From the cell containing the given text, extract its center point as (X, Y) coordinate. 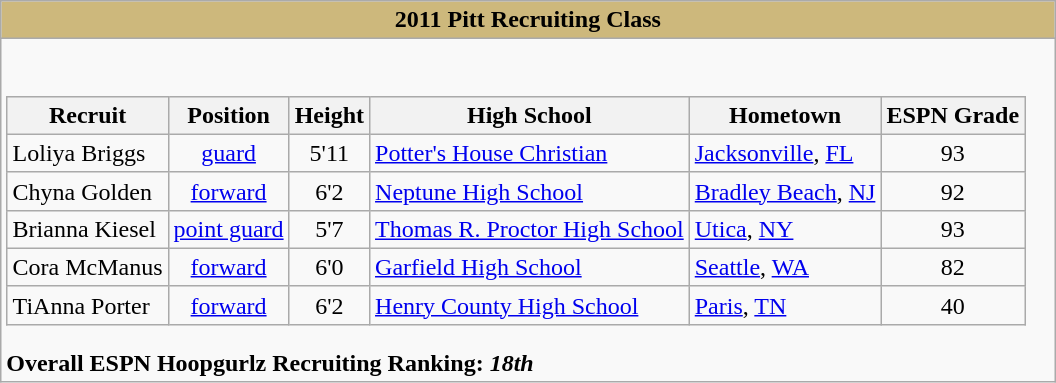
Utica, NY (785, 229)
6'0 (329, 267)
2011 Pitt Recruiting Class (528, 20)
Thomas R. Proctor High School (530, 229)
Height (329, 115)
TiAnna Porter (88, 305)
Jacksonville, FL (785, 153)
Paris, TN (785, 305)
Henry County High School (530, 305)
guard (228, 153)
point guard (228, 229)
Hometown (785, 115)
82 (953, 267)
Neptune High School (530, 191)
Brianna Kiesel (88, 229)
High School (530, 115)
ESPN Grade (953, 115)
Chyna Golden (88, 191)
Seattle, WA (785, 267)
Bradley Beach, NJ (785, 191)
Cora McManus (88, 267)
92 (953, 191)
Recruit (88, 115)
Loliya Briggs (88, 153)
Position (228, 115)
Garfield High School (530, 267)
Potter's House Christian (530, 153)
40 (953, 305)
5'11 (329, 153)
5'7 (329, 229)
